Detect which cell encompasses the target text, then output its (x, y) center coordinate. 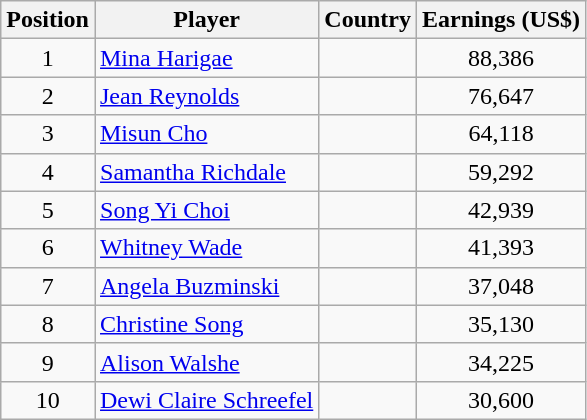
4 (48, 172)
3 (48, 134)
88,386 (502, 58)
6 (48, 248)
Dewi Claire Schreefel (206, 400)
Player (206, 20)
8 (48, 324)
Mina Harigae (206, 58)
42,939 (502, 210)
9 (48, 362)
Christine Song (206, 324)
7 (48, 286)
2 (48, 96)
Samantha Richdale (206, 172)
Earnings (US$) (502, 20)
Whitney Wade (206, 248)
Alison Walshe (206, 362)
59,292 (502, 172)
5 (48, 210)
76,647 (502, 96)
Angela Buzminski (206, 286)
41,393 (502, 248)
30,600 (502, 400)
Position (48, 20)
Country (368, 20)
10 (48, 400)
34,225 (502, 362)
37,048 (502, 286)
64,118 (502, 134)
Song Yi Choi (206, 210)
35,130 (502, 324)
Jean Reynolds (206, 96)
Misun Cho (206, 134)
1 (48, 58)
